Identify which cell holds the provided text, then report its [x, y] central coordinate. 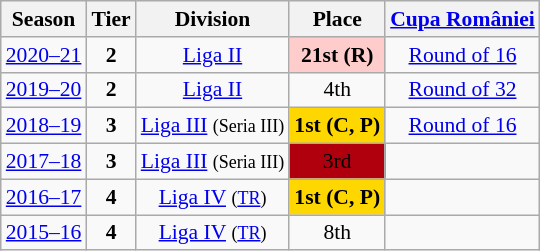
Cupa României [462, 19]
8th [337, 233]
4th [337, 90]
Division [213, 19]
Tier [110, 19]
Season [44, 19]
2018–19 [44, 126]
2015–16 [44, 233]
2020–21 [44, 55]
2016–17 [44, 197]
2017–18 [44, 162]
21st (R) [337, 55]
3rd [337, 162]
2019–20 [44, 90]
Round of 32 [462, 90]
Place [337, 19]
